Capture the cell that displays the provided text and extract its [x, y] central coordinate. 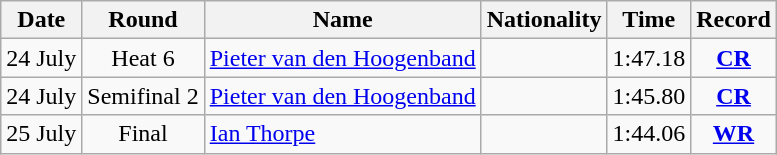
1:45.80 [649, 96]
Semifinal 2 [143, 96]
Final [143, 134]
25 July [42, 134]
Nationality [544, 20]
Time [649, 20]
Heat 6 [143, 58]
Ian Thorpe [342, 134]
1:44.06 [649, 134]
Round [143, 20]
Name [342, 20]
WR [734, 134]
1:47.18 [649, 58]
Record [734, 20]
Date [42, 20]
